Determine the [x, y] coordinate at the center of the cell enclosing the given text.  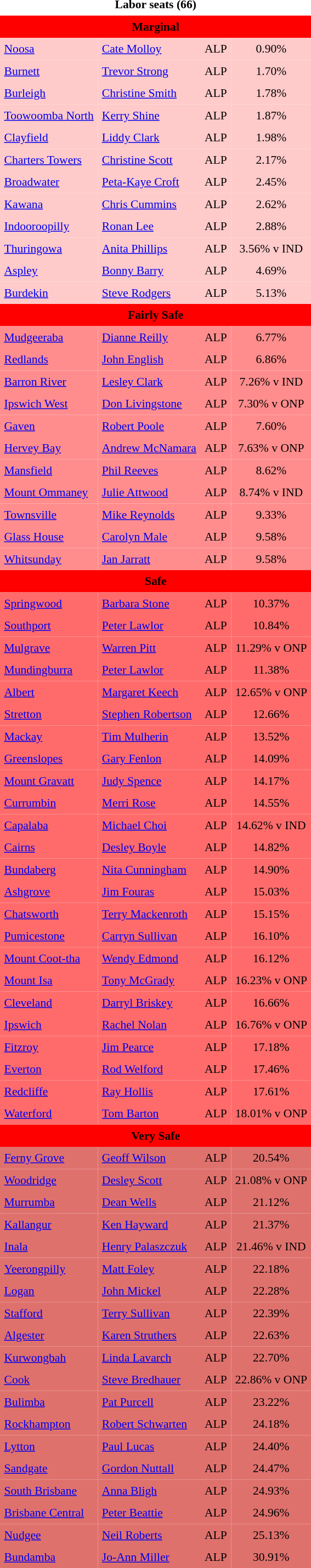
Mundingburra [49, 670]
Clayfield [49, 137]
16.10% [271, 936]
21.12% [271, 1202]
Mike Reynolds [149, 514]
Desley Boyle [149, 847]
16.76% v ONP [271, 1025]
10.37% [271, 603]
Nita Cunningham [149, 869]
24.47% [271, 1468]
24.40% [271, 1446]
Lytton [49, 1446]
24.93% [271, 1490]
Ashgrove [49, 892]
Phil Reeves [149, 470]
Kawana [49, 204]
14.09% [271, 759]
Geoff Wilson [149, 1158]
Matt Foley [149, 1268]
Steve Rodgers [149, 292]
2.88% [271, 226]
3.56% v IND [271, 248]
Stafford [49, 1313]
Redcliffe [49, 1091]
Peta-Kaye Croft [149, 182]
Sandgate [49, 1468]
Linda Lavarch [149, 1357]
Rod Welford [149, 1069]
5.13% [271, 292]
Townsville [49, 514]
Dean Wells [149, 1202]
0.90% [271, 49]
Fitzroy [49, 1047]
Kallangur [49, 1224]
Terry Sullivan [149, 1313]
12.66% [271, 714]
1.87% [271, 115]
23.22% [271, 1402]
9.33% [271, 514]
Kurwongbah [49, 1357]
Gary Fenlon [149, 759]
7.60% [271, 426]
Tony McGrady [149, 980]
Chris Cummins [149, 204]
Gaven [49, 426]
Darryl Briskey [149, 1002]
Henry Palaszczuk [149, 1247]
12.65% v ONP [271, 692]
Charters Towers [49, 159]
7.30% v ONP [271, 404]
Ferny Grove [49, 1158]
Broadwater [49, 182]
11.38% [271, 670]
Jo-Ann Miller [149, 1557]
Terry Mackenroth [149, 914]
South Brisbane [49, 1490]
13.52% [271, 736]
24.18% [271, 1424]
Mount Isa [49, 980]
Jim Fouras [149, 892]
Cook [49, 1380]
Paul Lucas [149, 1446]
Nudgee [49, 1535]
Christine Scott [149, 159]
Redlands [49, 359]
2.45% [271, 182]
Brisbane Central [49, 1513]
Currumbin [49, 803]
John English [149, 359]
8.62% [271, 470]
Bulimba [49, 1402]
Kerry Shine [149, 115]
14.90% [271, 869]
Stephen Robertson [149, 714]
John Mickel [149, 1291]
22.86% v ONP [271, 1380]
Tim Mulherin [149, 736]
Chatsworth [49, 914]
Pat Purcell [149, 1402]
22.28% [271, 1291]
Anna Bligh [149, 1490]
20.54% [271, 1158]
Whitsunday [49, 559]
15.03% [271, 892]
2.17% [271, 159]
Indooroopilly [49, 226]
30.91% [271, 1557]
Judy Spence [149, 780]
Ray Hollis [149, 1091]
14.82% [271, 847]
Mulgrave [49, 647]
Fairly Safe [156, 315]
Burnett [49, 71]
Liddy Clark [149, 137]
22.39% [271, 1313]
Albert [49, 692]
Mudgeeraba [49, 337]
Christine Smith [149, 93]
2.62% [271, 204]
Rockhampton [49, 1424]
Marginal [156, 26]
8.74% v IND [271, 492]
Rachel Nolan [149, 1025]
17.46% [271, 1069]
Dianne Reilly [149, 337]
Greenslopes [49, 759]
15.15% [271, 914]
Robert Schwarten [149, 1424]
21.08% v ONP [271, 1180]
Safe [156, 581]
Waterford [49, 1113]
Noosa [49, 49]
Bonny Barry [149, 271]
Carolyn Male [149, 537]
18.01% v ONP [271, 1113]
17.61% [271, 1091]
Michael Choi [149, 825]
Cleveland [49, 1002]
7.26% v IND [271, 381]
Margaret Keech [149, 692]
Ronan Lee [149, 226]
Bundamba [49, 1557]
Merri Rose [149, 803]
Springwood [49, 603]
Tom Barton [149, 1113]
Mount Coot-tha [49, 958]
Yeerongpilly [49, 1268]
Mackay [49, 736]
Lesley Clark [149, 381]
Trevor Strong [149, 71]
Carryn Sullivan [149, 936]
Everton [49, 1069]
17.18% [271, 1047]
22.18% [271, 1268]
Desley Scott [149, 1180]
Peter Beattie [149, 1513]
11.29% v ONP [271, 647]
22.70% [271, 1357]
16.23% v ONP [271, 980]
16.66% [271, 1002]
Steve Bredhauer [149, 1380]
6.77% [271, 337]
10.84% [271, 625]
Cairns [49, 847]
Ken Hayward [149, 1224]
Hervey Bay [49, 448]
Andrew McNamara [149, 448]
Barbara Stone [149, 603]
Aspley [49, 271]
Stretton [49, 714]
Murrumba [49, 1202]
Bundaberg [49, 869]
7.63% v ONP [271, 448]
Inala [49, 1247]
Mount Gravatt [49, 780]
Jan Jarratt [149, 559]
Very Safe [156, 1135]
Southport [49, 625]
1.98% [271, 137]
Thuringowa [49, 248]
4.69% [271, 271]
Cate Molloy [149, 49]
14.17% [271, 780]
16.12% [271, 958]
Wendy Edmond [149, 958]
Anita Phillips [149, 248]
24.96% [271, 1513]
6.86% [271, 359]
21.37% [271, 1224]
25.13% [271, 1535]
Gordon Nuttall [149, 1468]
Woodridge [49, 1180]
Ipswich West [49, 404]
14.62% v IND [271, 825]
Barron River [49, 381]
Karen Struthers [149, 1335]
1.78% [271, 93]
21.46% v IND [271, 1247]
Ipswich [49, 1025]
1.70% [271, 71]
14.55% [271, 803]
Burleigh [49, 93]
Jim Pearce [149, 1047]
Mansfield [49, 470]
Robert Poole [149, 426]
Algester [49, 1335]
Burdekin [49, 292]
Neil Roberts [149, 1535]
Capalaba [49, 825]
Don Livingstone [149, 404]
Julie Attwood [149, 492]
Mount Ommaney [49, 492]
Logan [49, 1291]
Warren Pitt [149, 647]
22.63% [271, 1335]
Glass House [49, 537]
Toowoomba North [49, 115]
Pumicestone [49, 936]
